Return [x, y] of the center of cell containing provided text 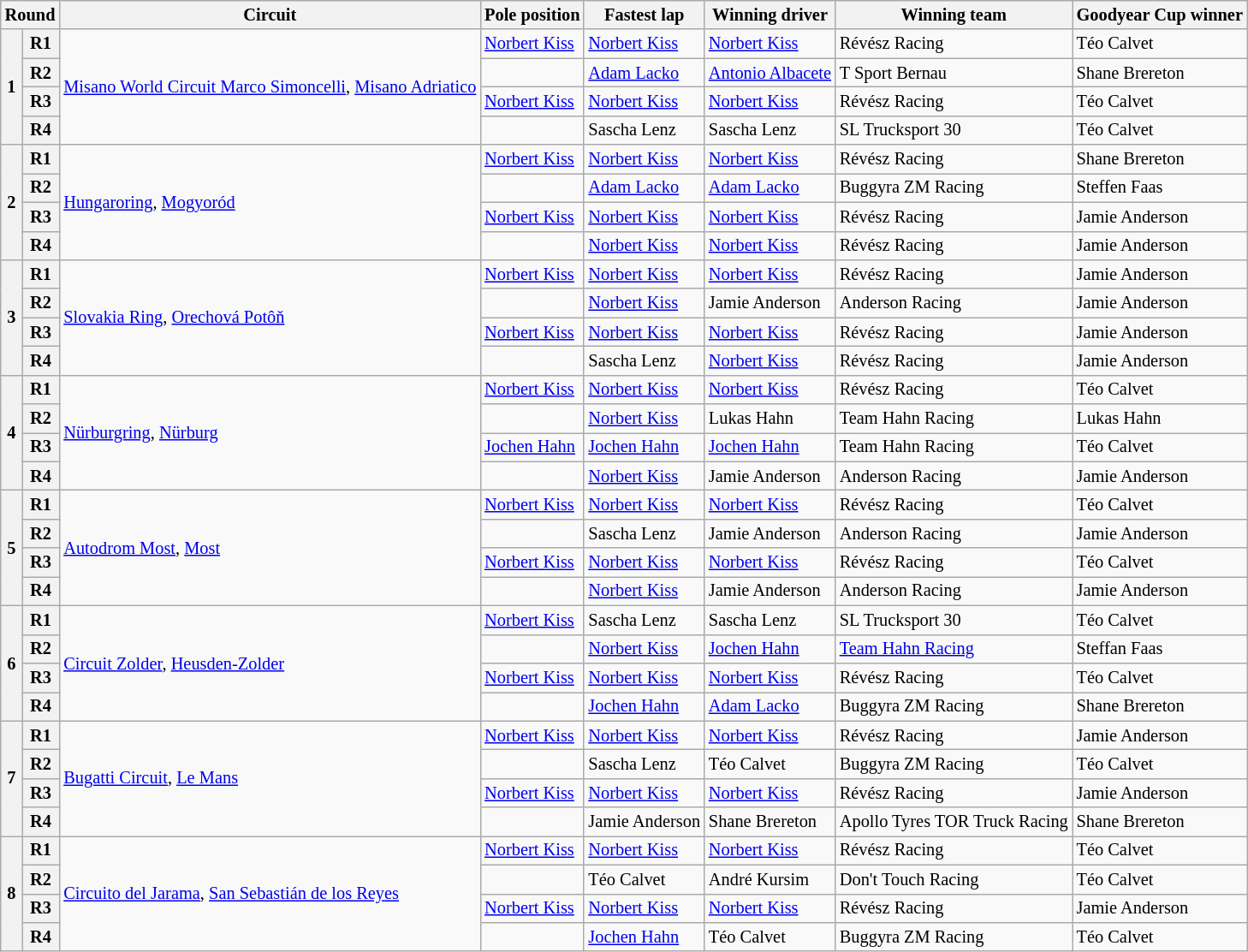
Winning driver [770, 15]
4 [12, 433]
Circuito del Jarama, San Sebastián de los Reyes [270, 894]
6 [12, 663]
Slovakia Ring, Orechová Potôň [270, 317]
André Kursim [770, 879]
Antonio Albacete [770, 73]
3 [12, 317]
Fastest lap [644, 15]
Nürburgring, Nürburg [270, 433]
Circuit [270, 15]
8 [12, 894]
Don't Touch Racing [954, 879]
Steffan Faas [1160, 649]
2 [12, 202]
T Sport Bernau [954, 73]
Misano World Circuit Marco Simoncelli, Misano Adriatico [270, 87]
Steffen Faas [1160, 187]
Autodrom Most, Most [270, 548]
5 [12, 548]
Circuit Zolder, Heusden-Zolder [270, 663]
1 [12, 87]
Bugatti Circuit, Le Mans [270, 779]
Pole position [532, 15]
Apollo Tyres TOR Truck Racing [954, 822]
Hungaroring, Mogyoród [270, 202]
Round [31, 15]
7 [12, 779]
Goodyear Cup winner [1160, 15]
Winning team [954, 15]
